Output the (X, Y) coordinate of the center of the cell containing the given text.  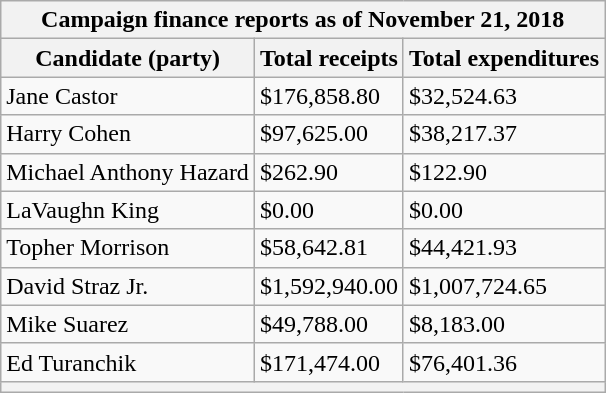
$171,474.00 (328, 362)
$38,217.37 (504, 134)
$49,788.00 (328, 324)
$262.90 (328, 172)
$58,642.81 (328, 248)
Total expenditures (504, 58)
$1,007,724.65 (504, 286)
Total receipts (328, 58)
Topher Morrison (128, 248)
David Straz Jr. (128, 286)
LaVaughn King (128, 210)
Candidate (party) (128, 58)
Campaign finance reports as of November 21, 2018 (303, 20)
$76,401.36 (504, 362)
$32,524.63 (504, 96)
$8,183.00 (504, 324)
Harry Cohen (128, 134)
$1,592,940.00 (328, 286)
$122.90 (504, 172)
$97,625.00 (328, 134)
$176,858.80 (328, 96)
Ed Turanchik (128, 362)
$44,421.93 (504, 248)
Mike Suarez (128, 324)
Jane Castor (128, 96)
Michael Anthony Hazard (128, 172)
